Scan for the cell matching the given text and deliver its [x, y] coordinate at center. 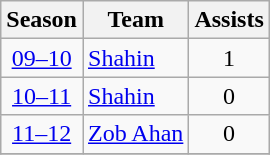
Team [135, 20]
Season [42, 20]
Assists [229, 20]
09–10 [42, 58]
10–11 [42, 96]
Zob Ahan [135, 134]
11–12 [42, 134]
1 [229, 58]
